Pinpoint the cell where the given text exists, returning its (X, Y) midpoint coordinate. 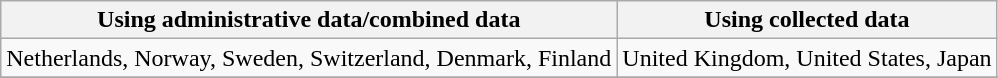
Using collected data (807, 20)
Using administrative data/combined data (309, 20)
United Kingdom, United States, Japan (807, 58)
Netherlands, Norway, Sweden, Switzerland, Denmark, Finland (309, 58)
